Return the (x, y) coordinate for the center point of the cell that contains the specified text.  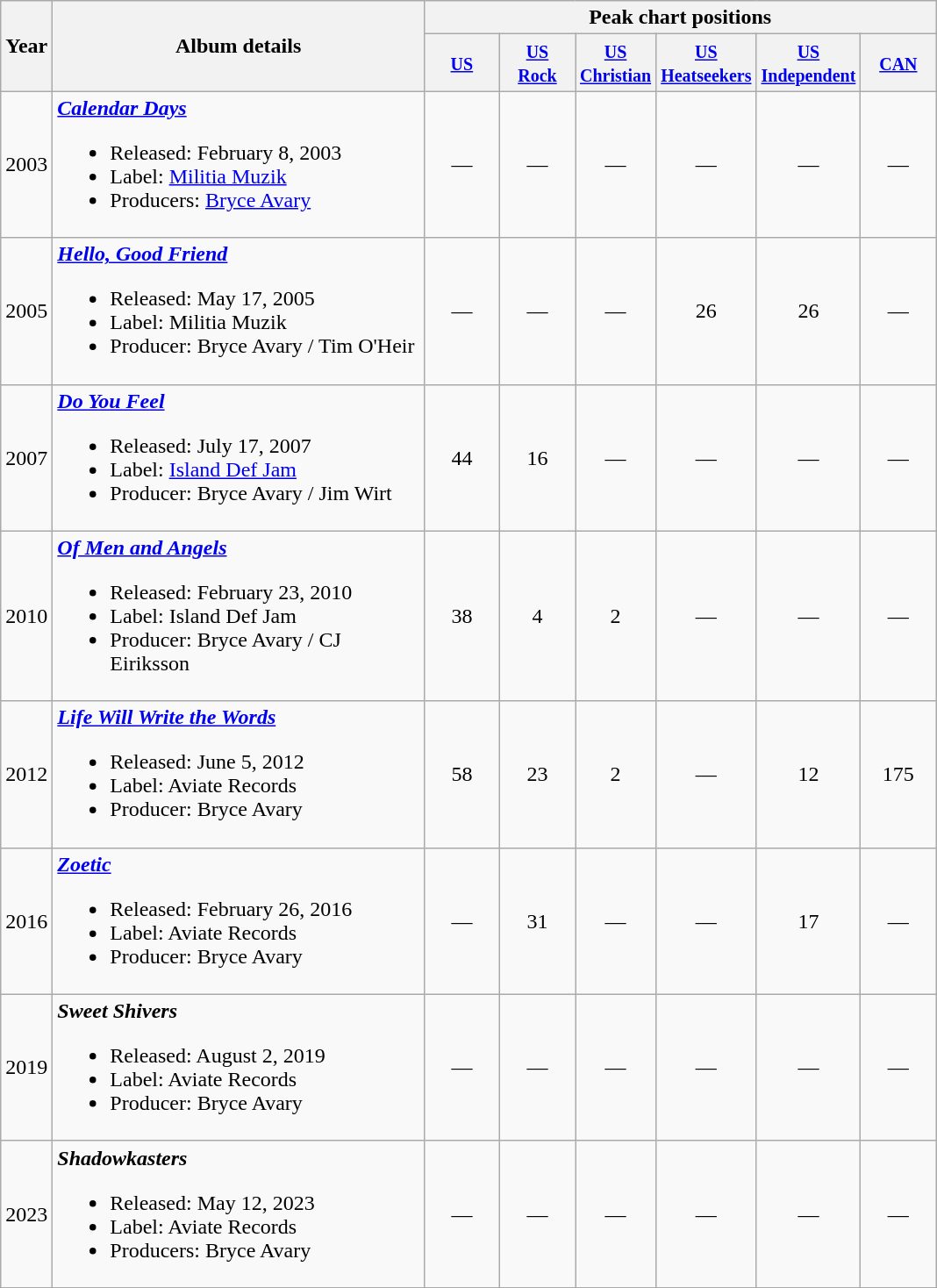
2005 (26, 311)
2016 (26, 921)
Of Men and AngelsReleased: February 23, 2010Label: Island Def JamProducer: Bryce Avary / CJ Eiriksson (239, 616)
USChristian (616, 63)
2019 (26, 1067)
16 (537, 458)
USRock (537, 63)
Do You FeelReleased: July 17, 2007Label: Island Def JamProducer: Bryce Avary / Jim Wirt (239, 458)
Calendar DaysReleased: February 8, 2003Label: Militia MuzikProducers: Bryce Avary (239, 165)
17 (809, 921)
23 (537, 774)
44 (461, 458)
US (461, 63)
2023 (26, 1214)
2012 (26, 774)
Hello, Good FriendReleased: May 17, 2005Label: Militia MuzikProducer: Bryce Avary / Tim O'Heir (239, 311)
ZoeticReleased: February 26, 2016Label: Aviate RecordsProducer: Bryce Avary (239, 921)
Sweet ShiversReleased: August 2, 2019Label: Aviate RecordsProducer: Bryce Avary (239, 1067)
2007 (26, 458)
CAN (898, 63)
58 (461, 774)
Life Will Write the WordsReleased: June 5, 2012Label: Aviate RecordsProducer: Bryce Avary (239, 774)
12 (809, 774)
4 (537, 616)
2003 (26, 165)
2010 (26, 616)
38 (461, 616)
175 (898, 774)
31 (537, 921)
USIndependent (809, 63)
Year (26, 46)
ShadowkastersReleased: May 12, 2023Label: Aviate RecordsProducers: Bryce Avary (239, 1214)
Album details (239, 46)
USHeatseekers (706, 63)
Peak chart positions (680, 18)
